Search for the cell housing the specified text and yield its [x, y] center coordinate. 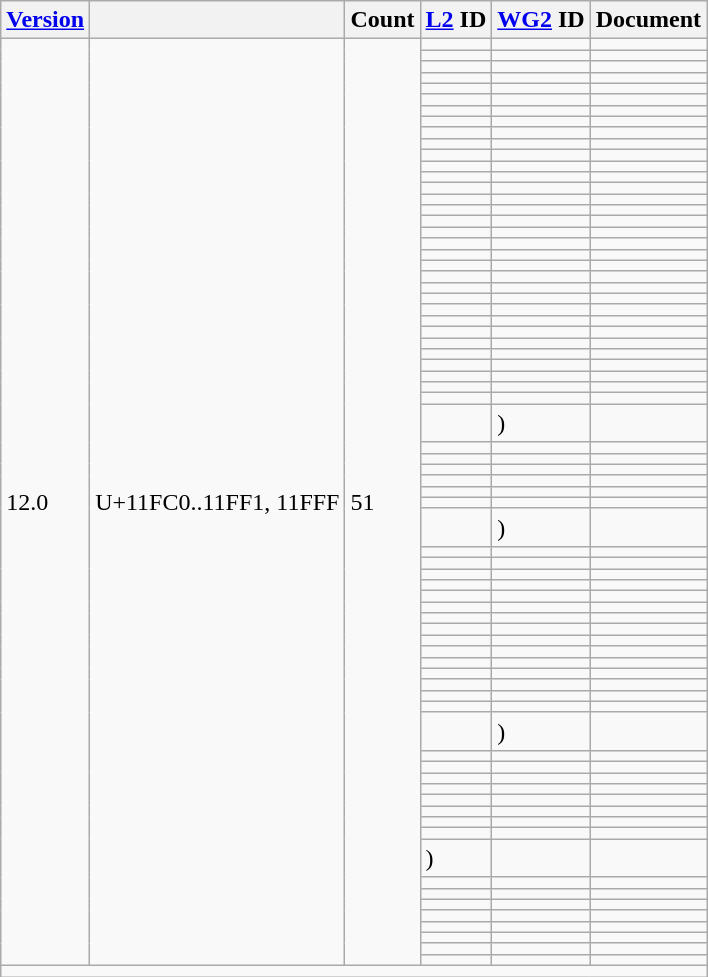
Version [46, 20]
12.0 [46, 502]
51 [382, 502]
Document [648, 20]
L2 ID [456, 20]
Count [382, 20]
WG2 ID [541, 20]
U+11FC0..11FF1, 11FFF [218, 502]
